Return [x, y] of the center of cell containing provided text 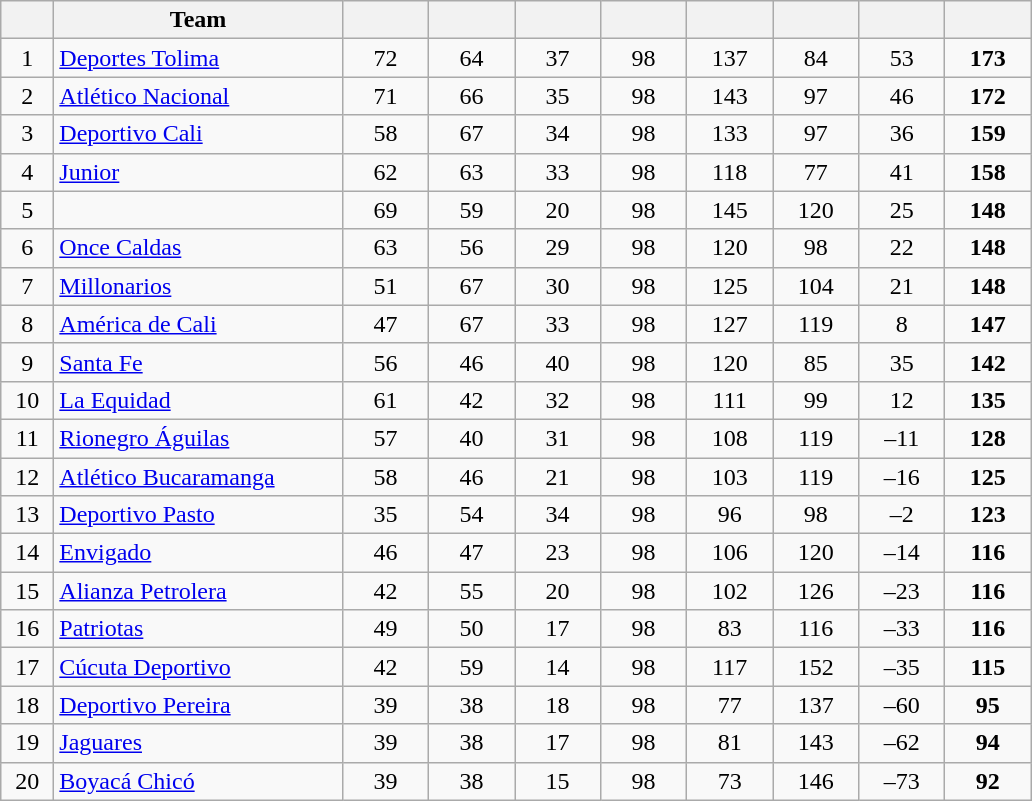
128 [988, 438]
36 [902, 134]
Cúcuta Deportivo [198, 667]
37 [557, 58]
–35 [902, 667]
–60 [902, 705]
Atlético Nacional [198, 96]
83 [730, 629]
22 [902, 248]
Junior [198, 172]
Boyacá Chicó [198, 781]
–11 [902, 438]
–73 [902, 781]
62 [385, 172]
117 [730, 667]
9 [28, 362]
Jaguares [198, 743]
71 [385, 96]
135 [988, 400]
16 [28, 629]
19 [28, 743]
23 [557, 553]
133 [730, 134]
–62 [902, 743]
158 [988, 172]
103 [730, 477]
111 [730, 400]
96 [730, 515]
Once Caldas [198, 248]
127 [730, 324]
81 [730, 743]
Team [198, 20]
72 [385, 58]
85 [816, 362]
31 [557, 438]
11 [28, 438]
54 [471, 515]
30 [557, 286]
147 [988, 324]
5 [28, 210]
126 [816, 591]
25 [902, 210]
13 [28, 515]
–23 [902, 591]
51 [385, 286]
123 [988, 515]
2 [28, 96]
94 [988, 743]
64 [471, 58]
1 [28, 58]
92 [988, 781]
142 [988, 362]
53 [902, 58]
–2 [902, 515]
172 [988, 96]
Santa Fe [198, 362]
Millonarios [198, 286]
32 [557, 400]
–33 [902, 629]
108 [730, 438]
118 [730, 172]
Envigado [198, 553]
Alianza Petrolera [198, 591]
41 [902, 172]
Patriotas [198, 629]
99 [816, 400]
6 [28, 248]
Deportivo Pasto [198, 515]
115 [988, 667]
104 [816, 286]
50 [471, 629]
3 [28, 134]
4 [28, 172]
57 [385, 438]
Deportivo Pereira [198, 705]
95 [988, 705]
173 [988, 58]
Rionegro Águilas [198, 438]
La Equidad [198, 400]
146 [816, 781]
Deportivo Cali [198, 134]
49 [385, 629]
–14 [902, 553]
145 [730, 210]
Atlético Bucaramanga [198, 477]
América de Cali [198, 324]
69 [385, 210]
159 [988, 134]
55 [471, 591]
61 [385, 400]
84 [816, 58]
10 [28, 400]
73 [730, 781]
–16 [902, 477]
102 [730, 591]
66 [471, 96]
29 [557, 248]
106 [730, 553]
7 [28, 286]
Deportes Tolima [198, 58]
152 [816, 667]
